Provide the (X, Y) coordinate of the cell's center where the given text is located.  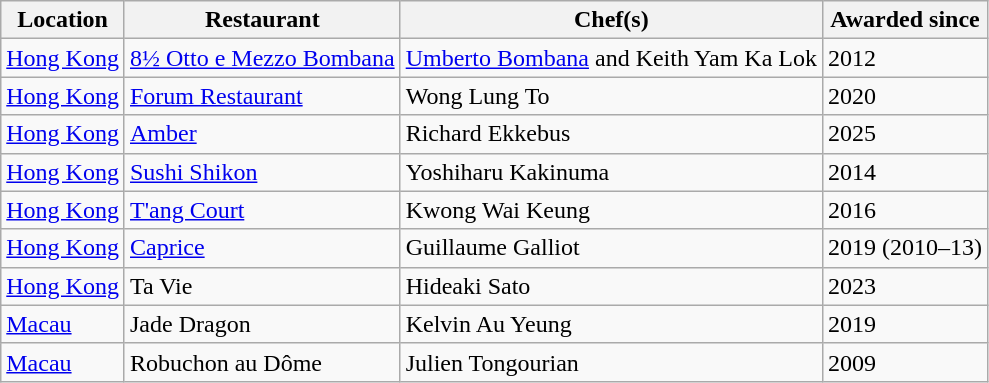
2016 (904, 210)
Awarded since (904, 20)
Forum Restaurant (262, 96)
Kwong Wai Keung (611, 210)
T'ang Court (262, 210)
2014 (904, 172)
Jade Dragon (262, 324)
Yoshiharu Kakinuma (611, 172)
2020 (904, 96)
Amber (262, 134)
Ta Vie (262, 286)
Julien Tongourian (611, 362)
Wong Lung To (611, 96)
Sushi Shikon (262, 172)
Guillaume Galliot (611, 248)
Chef(s) (611, 20)
2019 (2010–13) (904, 248)
8½ Otto e Mezzo Bombana (262, 58)
2019 (904, 324)
2023 (904, 286)
2012 (904, 58)
Richard Ekkebus (611, 134)
Umberto Bombana and Keith Yam Ka Lok (611, 58)
2025 (904, 134)
Restaurant (262, 20)
Caprice (262, 248)
Hideaki Sato (611, 286)
2009 (904, 362)
Robuchon au Dôme (262, 362)
Kelvin Au Yeung (611, 324)
Location (63, 20)
